Determine the [x, y] coordinate at the center of the cell enclosing the given text.  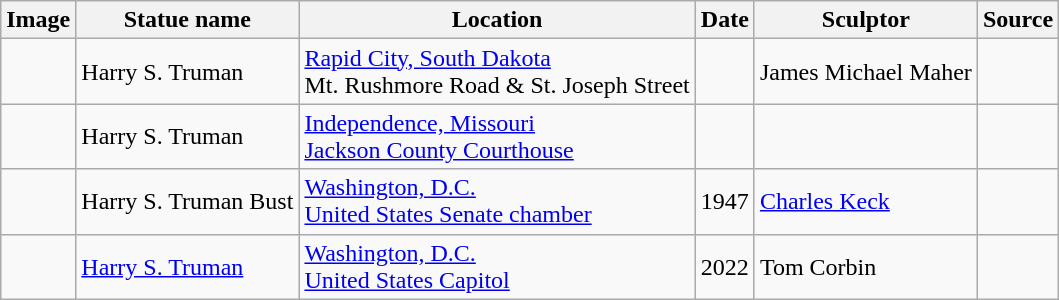
Date [724, 20]
James Michael Maher [866, 72]
Independence, MissouriJackson County Courthouse [497, 136]
Rapid City, South DakotaMt. Rushmore Road & St. Joseph Street [497, 72]
Tom Corbin [866, 266]
Image [38, 20]
1947 [724, 202]
Harry S. Truman Bust [188, 202]
Statue name [188, 20]
2022 [724, 266]
Location [497, 20]
Washington, D.C.United States Senate chamber [497, 202]
Charles Keck [866, 202]
Sculptor [866, 20]
Source [1018, 20]
Washington, D.C.United States Capitol [497, 266]
